Return [X, Y] of the center of cell containing provided text 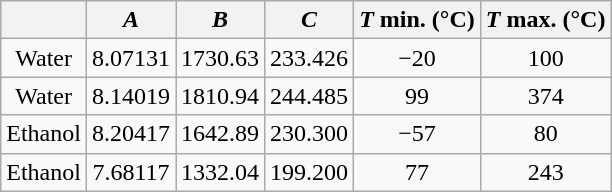
77 [418, 172]
8.20417 [130, 134]
243 [546, 172]
1642.89 [220, 134]
100 [546, 58]
T max. (°C) [546, 20]
1810.94 [220, 96]
374 [546, 96]
B [220, 20]
80 [546, 134]
A [130, 20]
−57 [418, 134]
199.200 [310, 172]
230.300 [310, 134]
244.485 [310, 96]
−20 [418, 58]
7.68117 [130, 172]
1332.04 [220, 172]
1730.63 [220, 58]
233.426 [310, 58]
8.14019 [130, 96]
8.07131 [130, 58]
T min. (°C) [418, 20]
C [310, 20]
99 [418, 96]
